Output the [X, Y] coordinate of the center of the cell containing the given text.  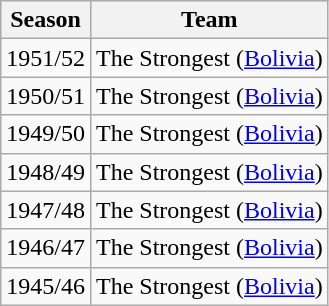
1951/52 [46, 58]
1948/49 [46, 172]
1946/47 [46, 248]
1949/50 [46, 134]
1945/46 [46, 286]
1947/48 [46, 210]
Season [46, 20]
Team [209, 20]
1950/51 [46, 96]
